Find where the given text appears and provide that cell's center as [x, y] coordinate. 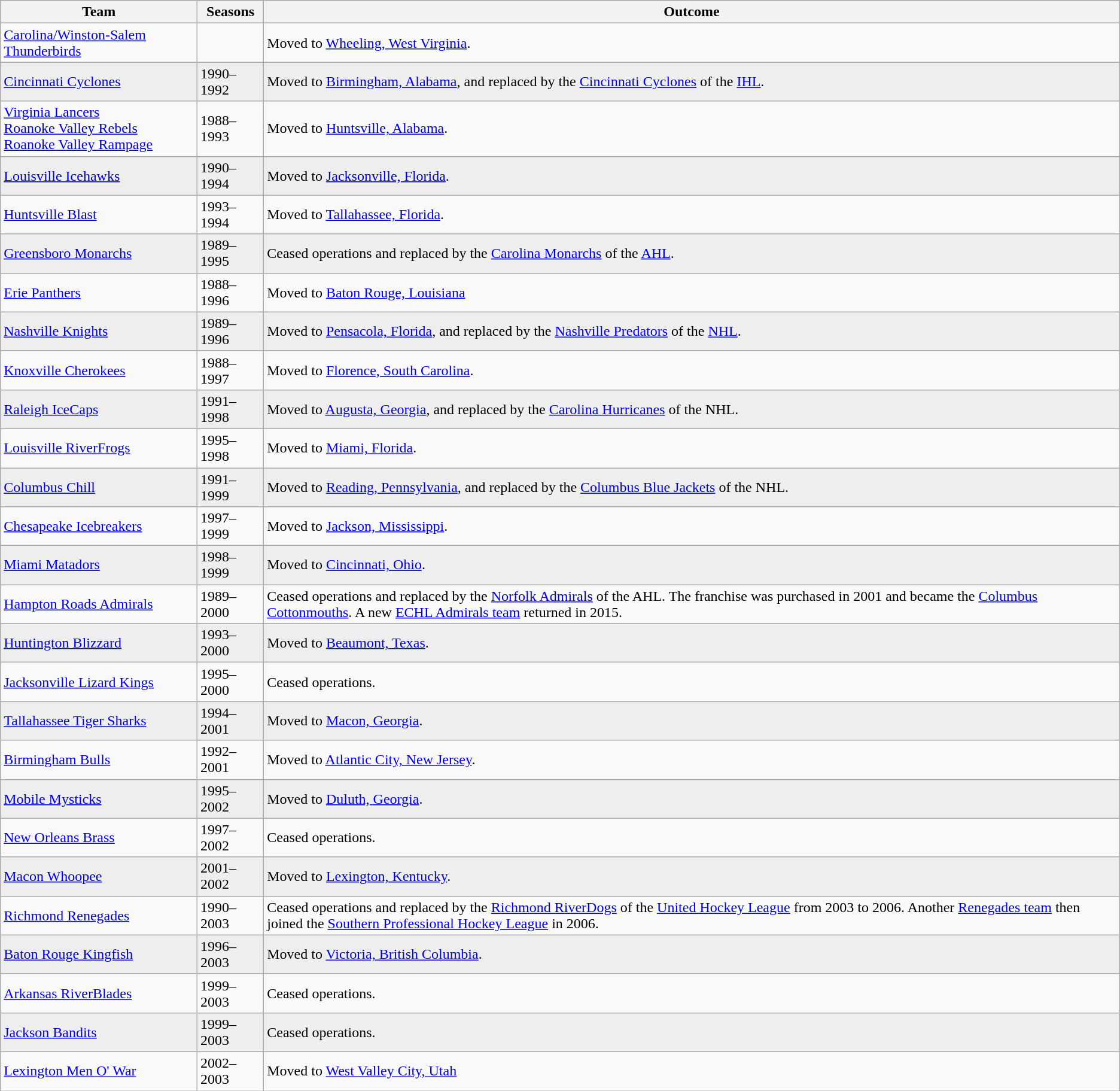
1995–1998 [231, 448]
Moved to West Valley City, Utah [692, 1071]
Moved to Miami, Florida. [692, 448]
Moved to Lexington, Kentucky. [692, 876]
1998–1999 [231, 565]
Moved to Duluth, Georgia. [692, 798]
Virginia LancersRoanoke Valley RebelsRoanoke Valley Rampage [99, 129]
1992–2001 [231, 760]
Moved to Pensacola, Florida, and replaced by the Nashville Predators of the NHL. [692, 332]
2002–2003 [231, 1071]
1991–1999 [231, 487]
Huntington Blizzard [99, 643]
1988–1997 [231, 370]
Raleigh IceCaps [99, 409]
1994–2001 [231, 721]
Birmingham Bulls [99, 760]
1989–1996 [231, 332]
Richmond Renegades [99, 916]
Outcome [692, 12]
Moved to Augusta, Georgia, and replaced by the Carolina Hurricanes of the NHL. [692, 409]
Team [99, 12]
Miami Matadors [99, 565]
Moved to Florence, South Carolina. [692, 370]
1995–2000 [231, 682]
Macon Whoopee [99, 876]
1988–1996 [231, 292]
Moved to Cincinnati, Ohio. [692, 565]
Erie Panthers [99, 292]
1993–2000 [231, 643]
1990–1992 [231, 81]
Lexington Men O' War [99, 1071]
Cincinnati Cyclones [99, 81]
Louisville Icehawks [99, 176]
Arkansas RiverBlades [99, 993]
Louisville RiverFrogs [99, 448]
1996–2003 [231, 954]
1990–2003 [231, 916]
Hampton Roads Admirals [99, 604]
Jackson Bandits [99, 1032]
1997–1999 [231, 527]
1990–1994 [231, 176]
Mobile Mysticks [99, 798]
Moved to Atlantic City, New Jersey. [692, 760]
Moved to Wheeling, West Virginia. [692, 43]
Moved to Reading, Pennsylvania, and replaced by the Columbus Blue Jackets of the NHL. [692, 487]
Moved to Beaumont, Texas. [692, 643]
Greensboro Monarchs [99, 254]
Huntsville Blast [99, 214]
1995–2002 [231, 798]
Jacksonville Lizard Kings [99, 682]
Baton Rouge Kingfish [99, 954]
Moved to Tallahassee, Florida. [692, 214]
Ceased operations and replaced by the Carolina Monarchs of the AHL. [692, 254]
Moved to Victoria, British Columbia. [692, 954]
Nashville Knights [99, 332]
Moved to Macon, Georgia. [692, 721]
Chesapeake Icebreakers [99, 527]
2001–2002 [231, 876]
Moved to Birmingham, Alabama, and replaced by the Cincinnati Cyclones of the IHL. [692, 81]
Carolina/Winston-Salem Thunderbirds [99, 43]
Columbus Chill [99, 487]
1997–2002 [231, 838]
Seasons [231, 12]
1993–1994 [231, 214]
Knoxville Cherokees [99, 370]
Moved to Jacksonville, Florida. [692, 176]
1991–1998 [231, 409]
Moved to Huntsville, Alabama. [692, 129]
Moved to Baton Rouge, Louisiana [692, 292]
New Orleans Brass [99, 838]
1989–2000 [231, 604]
1988–1993 [231, 129]
1989–1995 [231, 254]
Moved to Jackson, Mississippi. [692, 527]
Tallahassee Tiger Sharks [99, 721]
